Return the [x, y] coordinate for the center point of the cell that contains the specified text.  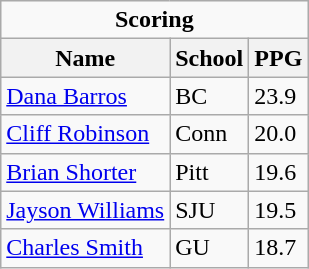
23.9 [278, 96]
19.6 [278, 172]
18.7 [278, 248]
Jayson Williams [86, 210]
Dana Barros [86, 96]
BC [210, 96]
Name [86, 58]
School [210, 58]
20.0 [278, 134]
Conn [210, 134]
Scoring [154, 20]
SJU [210, 210]
GU [210, 248]
Brian Shorter [86, 172]
19.5 [278, 210]
Charles Smith [86, 248]
Cliff Robinson [86, 134]
Pitt [210, 172]
PPG [278, 58]
